Detect which cell encompasses the target text, then output its [x, y] center coordinate. 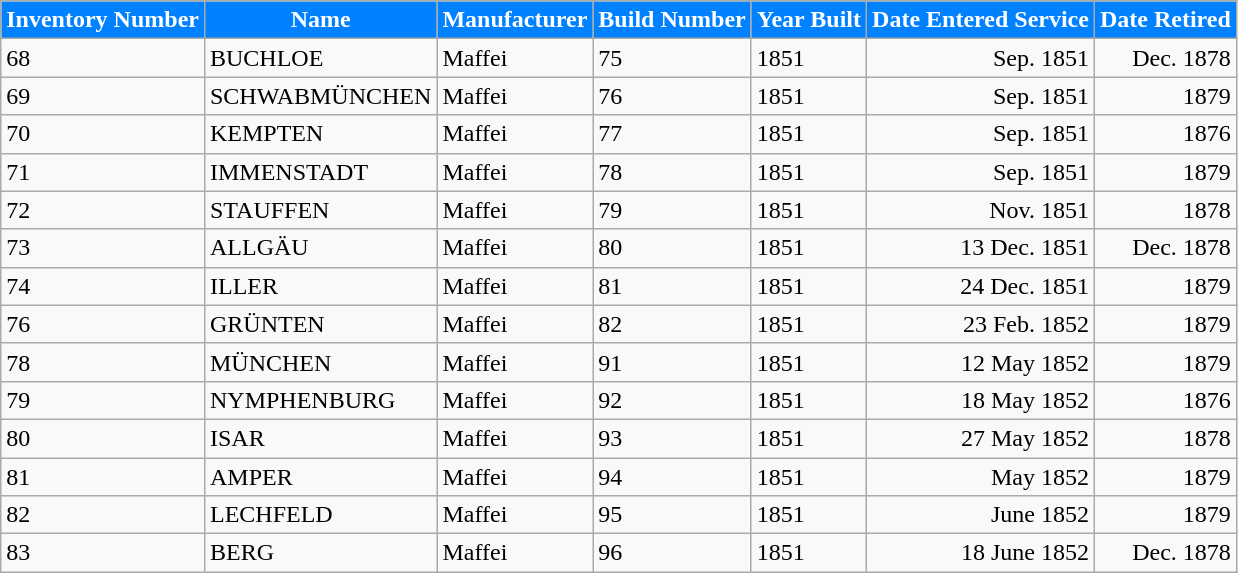
BERG [320, 553]
83 [103, 553]
24 Dec. 1851 [981, 286]
BUCHLOE [320, 58]
95 [672, 515]
SCHWABMÜNCHEN [320, 96]
77 [672, 134]
Inventory Number [103, 20]
Date Entered Service [981, 20]
68 [103, 58]
May 1852 [981, 477]
73 [103, 248]
96 [672, 553]
KEMPTEN [320, 134]
72 [103, 210]
93 [672, 438]
June 1852 [981, 515]
94 [672, 477]
Year Built [808, 20]
ILLER [320, 286]
IMMENSTADT [320, 172]
GRÜNTEN [320, 324]
91 [672, 362]
18 June 1852 [981, 553]
92 [672, 400]
Name [320, 20]
75 [672, 58]
Nov. 1851 [981, 210]
ALLGÄU [320, 248]
74 [103, 286]
Build Number [672, 20]
12 May 1852 [981, 362]
STAUFFEN [320, 210]
13 Dec. 1851 [981, 248]
70 [103, 134]
Date Retired [1165, 20]
71 [103, 172]
18 May 1852 [981, 400]
Manufacturer [515, 20]
69 [103, 96]
ISAR [320, 438]
MÜNCHEN [320, 362]
23 Feb. 1852 [981, 324]
AMPER [320, 477]
LECHFELD [320, 515]
NYMPHENBURG [320, 400]
27 May 1852 [981, 438]
